Return [x, y] of the center of cell containing provided text 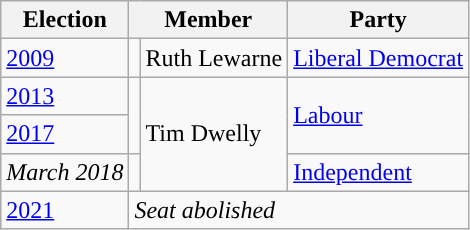
2017 [65, 134]
Ruth Lewarne [214, 58]
Tim Dwelly [214, 134]
Independent [378, 172]
March 2018 [65, 172]
2009 [65, 58]
Liberal Democrat [378, 58]
Election [65, 20]
2021 [65, 210]
2013 [65, 96]
Labour [378, 115]
Seat abolished [299, 210]
Member [208, 20]
Party [378, 20]
